Search for the cell housing the specified text and yield its [x, y] center coordinate. 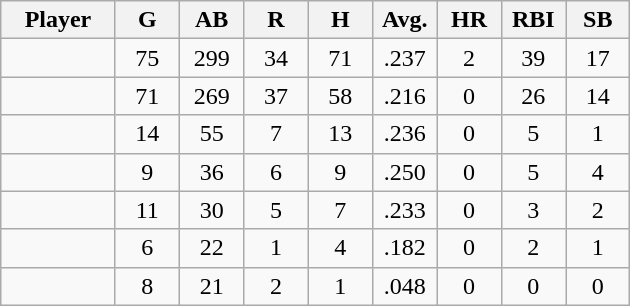
.048 [404, 286]
G [147, 20]
36 [211, 172]
75 [147, 58]
22 [211, 248]
SB [598, 20]
.237 [404, 58]
13 [340, 134]
269 [211, 96]
299 [211, 58]
3 [533, 210]
AB [211, 20]
HR [469, 20]
21 [211, 286]
17 [598, 58]
R [276, 20]
Player [58, 20]
55 [211, 134]
.216 [404, 96]
RBI [533, 20]
.250 [404, 172]
37 [276, 96]
26 [533, 96]
30 [211, 210]
.233 [404, 210]
.236 [404, 134]
58 [340, 96]
.182 [404, 248]
11 [147, 210]
8 [147, 286]
34 [276, 58]
39 [533, 58]
H [340, 20]
Avg. [404, 20]
